Find where the given text appears and provide that cell's center as [X, Y] coordinate. 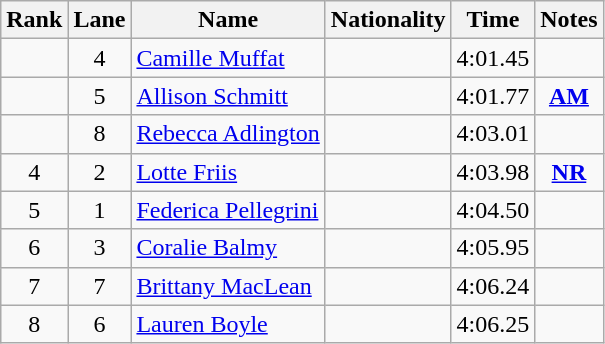
Coralie Balmy [228, 248]
Notes [569, 20]
4:03.01 [493, 134]
Time [493, 20]
4:01.77 [493, 96]
Camille Muffat [228, 58]
Federica Pellegrini [228, 210]
Nationality [388, 20]
4:06.25 [493, 324]
3 [100, 248]
4:06.24 [493, 286]
Lauren Boyle [228, 324]
4:04.50 [493, 210]
1 [100, 210]
Name [228, 20]
Lane [100, 20]
4:05.95 [493, 248]
4:03.98 [493, 172]
Lotte Friis [228, 172]
Allison Schmitt [228, 96]
NR [569, 172]
Rank [34, 20]
4:01.45 [493, 58]
Rebecca Adlington [228, 134]
AM [569, 96]
Brittany MacLean [228, 286]
2 [100, 172]
